Determine the [X, Y] coordinate at the center of the cell enclosing the given text.  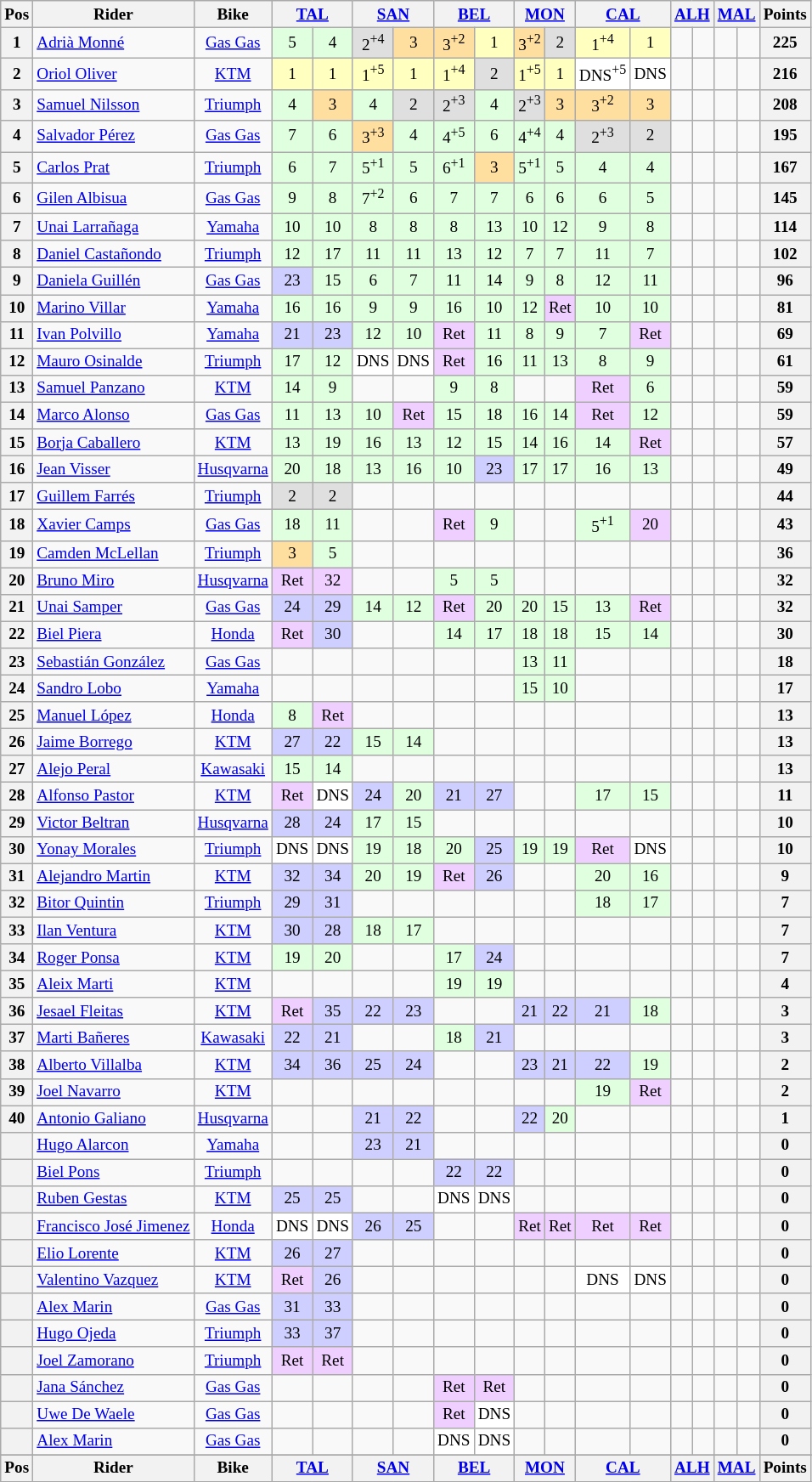
96 [785, 281]
Salvador Pérez [114, 136]
114 [785, 227]
Borja Caballero [114, 443]
Roger Ponsa [114, 958]
Mauro Osinalde [114, 362]
3+3 [373, 136]
Unai Samper [114, 608]
Jana Sánchez [114, 1388]
Marti Bañeres [114, 1038]
69 [785, 335]
Unai Larrañaga [114, 227]
38 [17, 1065]
Aleix Marti [114, 984]
Oriol Oliver [114, 75]
Hugo Ojeda [114, 1334]
Daniela Guillén [114, 281]
Alberto Villalba [114, 1065]
40 [17, 1118]
Bruno Miro [114, 581]
Manuel López [114, 716]
225 [785, 42]
Alejo Peral [114, 769]
Yonay Morales [114, 850]
Ilan Ventura [114, 930]
Valentino Vazquez [114, 1280]
Marco Alonso [114, 416]
Marino Villar [114, 308]
Samuel Panzano [114, 388]
Alejandro Martin [114, 877]
Francisco José Jimenez [114, 1226]
Sandro Lobo [114, 688]
Ivan Polvillo [114, 335]
216 [785, 75]
Ruben Gestas [114, 1199]
Elio Lorente [114, 1253]
2+4 [373, 42]
61 [785, 362]
Carlos Prat [114, 167]
57 [785, 443]
Biel Piera [114, 635]
Adrià Monné [114, 42]
Jesael Fleitas [114, 1011]
39 [17, 1092]
Samuel Nilsson [114, 105]
Joel Zamorano [114, 1360]
145 [785, 199]
6+1 [454, 167]
Jaime Borrego [114, 742]
Sebastián González [114, 662]
Jean Visser [114, 469]
43 [785, 525]
4+4 [530, 136]
Xavier Camps [114, 525]
44 [785, 496]
Uwe De Waele [114, 1415]
49 [785, 469]
Bitor Quintin [114, 903]
Hugo Alarcon [114, 1145]
195 [785, 136]
Alfonso Pastor [114, 796]
7+2 [373, 199]
81 [785, 308]
Gilen Albisua [114, 199]
102 [785, 254]
208 [785, 105]
Biel Pons [114, 1173]
Joel Navarro [114, 1092]
4+5 [454, 136]
Camden McLellan [114, 554]
DNS+5 [603, 75]
167 [785, 167]
Victor Beltran [114, 823]
Daniel Castañondo [114, 254]
Guillem Farrés [114, 496]
Antonio Galiano [114, 1118]
